Return (X, Y) of the center of cell containing provided text 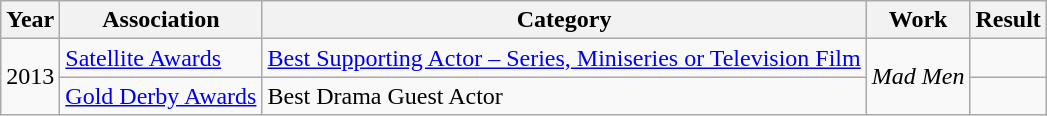
Satellite Awards (161, 58)
2013 (30, 77)
Best Drama Guest Actor (564, 96)
Mad Men (918, 77)
Category (564, 20)
Year (30, 20)
Work (918, 20)
Gold Derby Awards (161, 96)
Association (161, 20)
Best Supporting Actor – Series, Miniseries or Television Film (564, 58)
Result (1008, 20)
